Output the [X, Y] coordinate of the center of the cell containing the given text.  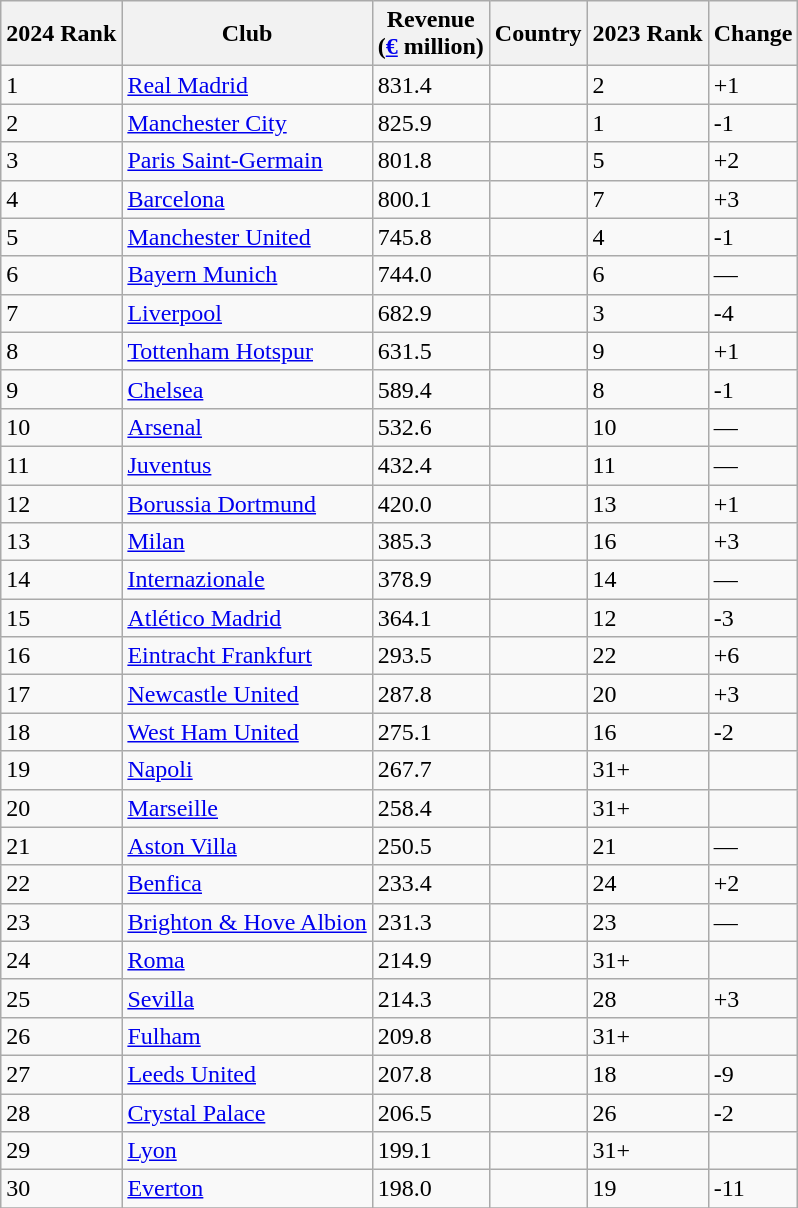
-9 [753, 1074]
589.4 [430, 389]
Napoli [247, 770]
Crystal Palace [247, 1113]
Arsenal [247, 427]
800.1 [430, 199]
25 [62, 998]
258.4 [430, 808]
206.5 [430, 1113]
Atlético Madrid [247, 618]
831.4 [430, 85]
250.5 [430, 846]
Bayern Munich [247, 275]
Club [247, 34]
214.9 [430, 960]
Fulham [247, 1036]
Newcastle United [247, 694]
Everton [247, 1189]
29 [62, 1151]
209.8 [430, 1036]
233.4 [430, 884]
198.0 [430, 1189]
Marseille [247, 808]
Change [753, 34]
Real Madrid [247, 85]
Manchester City [247, 123]
Aston Villa [247, 846]
West Ham United [247, 732]
Lyon [247, 1151]
432.4 [430, 465]
+6 [753, 656]
Manchester United [247, 237]
30 [62, 1189]
Paris Saint-Germain [247, 161]
2024 Rank [62, 34]
385.3 [430, 542]
420.0 [430, 503]
15 [62, 618]
293.5 [430, 656]
Internazionale [247, 580]
Leeds United [247, 1074]
Roma [247, 960]
Barcelona [247, 199]
631.5 [430, 351]
Milan [247, 542]
2023 Rank [648, 34]
Tottenham Hotspur [247, 351]
207.8 [430, 1074]
Juventus [247, 465]
231.3 [430, 922]
682.9 [430, 313]
825.9 [430, 123]
Sevilla [247, 998]
364.1 [430, 618]
Liverpool [247, 313]
Borussia Dortmund [247, 503]
-3 [753, 618]
214.3 [430, 998]
-4 [753, 313]
287.8 [430, 694]
27 [62, 1074]
Brighton & Hove Albion [247, 922]
-11 [753, 1189]
801.8 [430, 161]
378.9 [430, 580]
Country [538, 34]
Benfica [247, 884]
745.8 [430, 237]
275.1 [430, 732]
267.7 [430, 770]
Chelsea [247, 389]
17 [62, 694]
532.6 [430, 427]
744.0 [430, 275]
Revenue (€ million) [430, 34]
Eintracht Frankfurt [247, 656]
199.1 [430, 1151]
